Scan for the cell matching the given text and deliver its (x, y) coordinate at center. 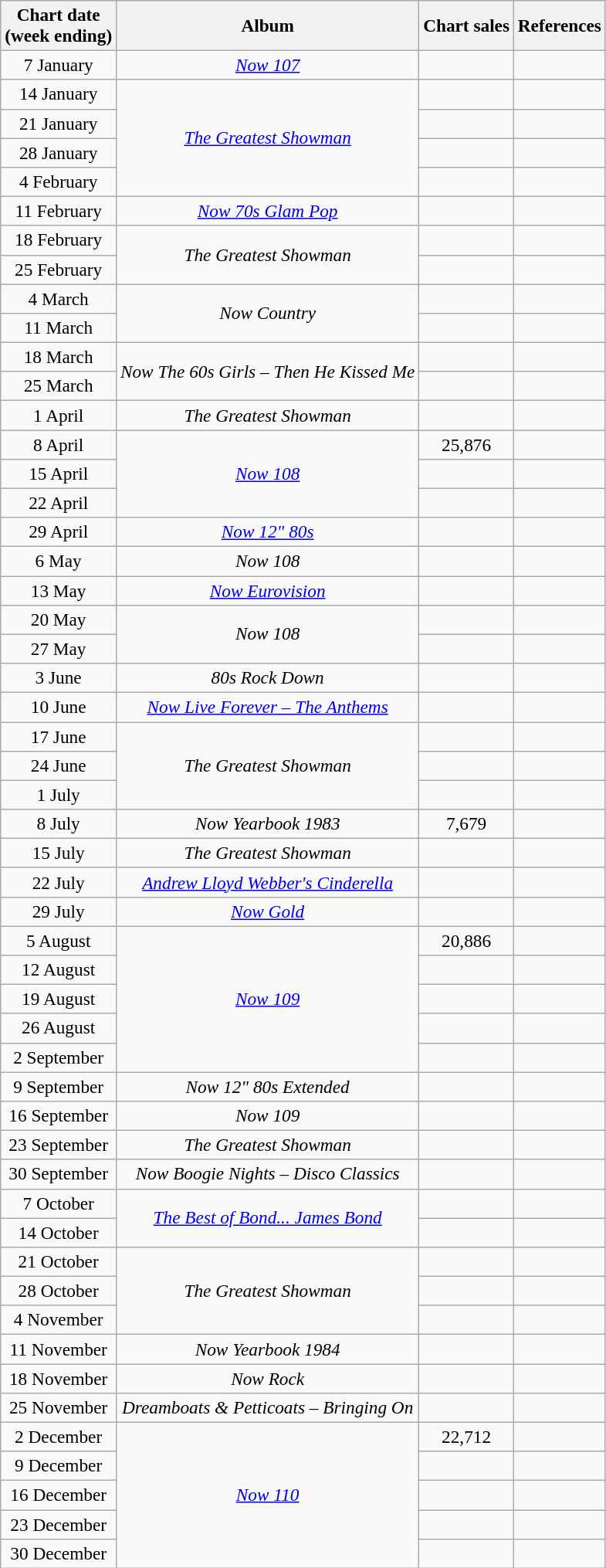
Andrew Lloyd Webber's Cinderella (268, 882)
21 October (59, 1261)
7 October (59, 1203)
3 June (59, 677)
15 July (59, 853)
17 June (59, 736)
27 May (59, 649)
25 March (59, 386)
Album (268, 25)
20,886 (466, 940)
2 December (59, 1437)
5 August (59, 940)
22,712 (466, 1437)
21 January (59, 124)
Now Yearbook 1984 (268, 1349)
Now Rock (268, 1378)
6 May (59, 561)
23 December (59, 1524)
Now Country (268, 313)
4 March (59, 298)
14 October (59, 1232)
11 February (59, 211)
29 July (59, 911)
Now 107 (268, 65)
Now 70s Glam Pop (268, 211)
16 September (59, 1115)
Chart sales (466, 25)
16 December (59, 1495)
18 March (59, 357)
18 November (59, 1378)
Now Boogie Nights – Disco Classics (268, 1174)
Now 12" 80s (268, 532)
1 July (59, 795)
9 December (59, 1466)
10 June (59, 707)
8 April (59, 444)
References (559, 25)
Now Gold (268, 911)
19 August (59, 999)
Now Yearbook 1983 (268, 823)
25 February (59, 270)
30 September (59, 1174)
28 January (59, 152)
26 August (59, 1028)
Now 12" 80s Extended (268, 1086)
22 July (59, 882)
11 November (59, 1349)
2 September (59, 1057)
24 June (59, 765)
15 April (59, 473)
7,679 (466, 823)
12 August (59, 969)
9 September (59, 1086)
22 April (59, 503)
Now The 60s Girls – Then He Kissed Me (268, 372)
25,876 (466, 444)
13 May (59, 590)
7 January (59, 65)
18 February (59, 240)
4 February (59, 182)
Now Live Forever – The Anthems (268, 707)
Dreamboats & Petticoats – Bringing On (268, 1407)
25 November (59, 1407)
29 April (59, 532)
11 March (59, 328)
The Best of Bond... James Bond (268, 1218)
4 November (59, 1320)
30 December (59, 1553)
23 September (59, 1145)
Now 110 (268, 1495)
8 July (59, 823)
20 May (59, 619)
80s Rock Down (268, 677)
Chart date(week ending) (59, 25)
14 January (59, 94)
28 October (59, 1291)
1 April (59, 415)
Now Eurovision (268, 590)
